For the text-containing cell, return its midpoint in [X, Y] coordinate format. 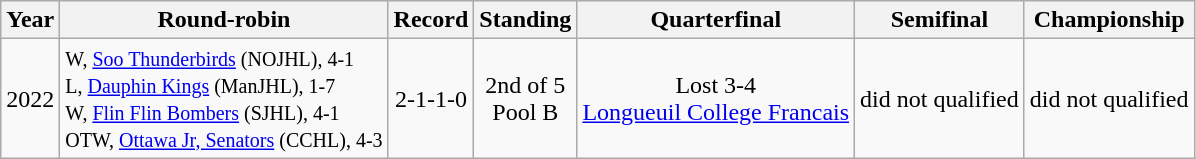
Round-robin [224, 20]
Championship [1109, 20]
Quarterfinal [716, 20]
2nd of 5 Pool B [526, 98]
Standing [526, 20]
2022 [30, 98]
W, Soo Thunderbirds (NOJHL), 4-1L, Dauphin Kings (ManJHL), 1-7W, Flin Flin Bombers (SJHL), 4-1OTW, Ottawa Jr, Senators (CCHL), 4-3 [224, 98]
Year [30, 20]
2-1-1-0 [431, 98]
Lost 3-4Longueuil College Francais [716, 98]
Record [431, 20]
Semifinal [940, 20]
